For the text-containing cell, return its midpoint in [x, y] coordinate format. 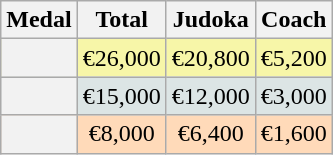
€20,800 [210, 58]
€15,000 [122, 96]
€6,400 [210, 134]
€8,000 [122, 134]
€5,200 [294, 58]
€1,600 [294, 134]
€3,000 [294, 96]
€12,000 [210, 96]
Medal [39, 20]
Judoka [210, 20]
Coach [294, 20]
Total [122, 20]
€26,000 [122, 58]
